Locate the cell with the specified text and output its (X, Y) center coordinate. 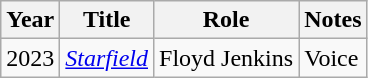
Floyd Jenkins (226, 58)
Starfield (107, 58)
Voice (333, 58)
Role (226, 20)
Year (30, 20)
2023 (30, 58)
Title (107, 20)
Notes (333, 20)
